Search for the cell housing the specified text and yield its (X, Y) center coordinate. 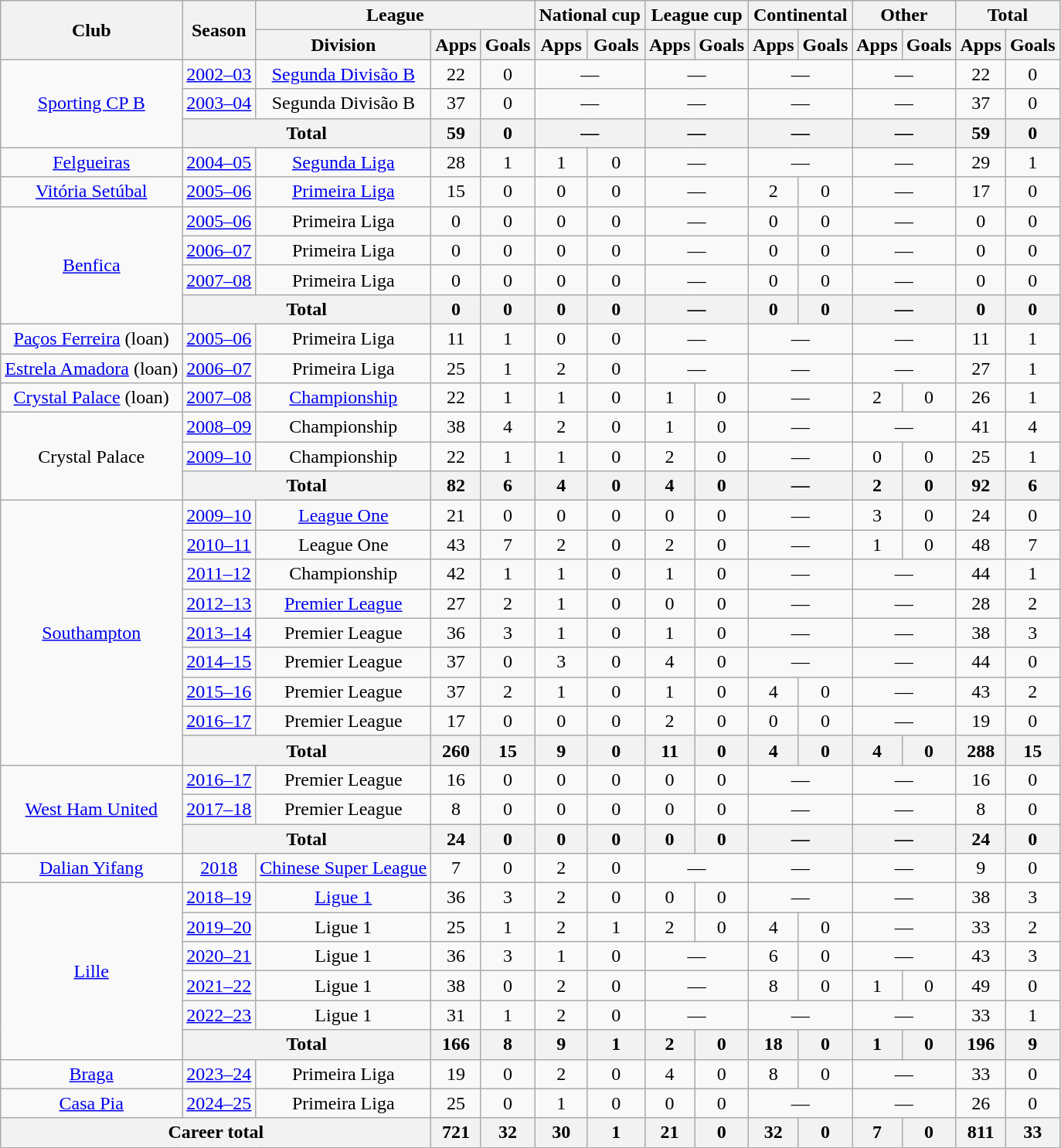
Season (219, 30)
Paços Ferreira (loan) (91, 338)
Crystal Palace (91, 457)
260 (456, 750)
2020–21 (219, 956)
2017–18 (219, 809)
49 (981, 986)
Segunda Liga (343, 162)
721 (456, 1133)
166 (456, 1044)
2021–22 (219, 986)
2018 (219, 868)
Club (91, 30)
Lille (91, 971)
Dalian Yifang (91, 868)
2013–14 (219, 633)
2018–19 (219, 898)
2015–16 (219, 691)
Southampton (91, 633)
41 (981, 427)
92 (981, 486)
18 (774, 1044)
42 (456, 574)
Division (343, 45)
Sporting CP B (91, 104)
West Ham United (91, 809)
League (396, 15)
Benfica (91, 265)
82 (456, 486)
Vitória Setúbal (91, 192)
Braga (91, 1074)
2003–04 (219, 104)
196 (981, 1044)
2008–09 (219, 427)
288 (981, 750)
Career total (216, 1133)
2004–05 (219, 162)
30 (561, 1133)
2022–23 (219, 1015)
Casa Pia (91, 1103)
2010–11 (219, 545)
Continental (801, 15)
Crystal Palace (loan) (91, 398)
48 (981, 545)
2002–03 (219, 74)
2012–13 (219, 603)
2023–24 (219, 1074)
2024–25 (219, 1103)
2019–20 (219, 927)
Chinese Super League (343, 868)
2014–15 (219, 662)
811 (981, 1133)
Felgueiras (91, 162)
2011–12 (219, 574)
League cup (696, 15)
31 (456, 1015)
Other (904, 15)
Estrela Amadora (loan) (91, 369)
National cup (590, 15)
29 (981, 162)
